Search for the cell housing the specified text and yield its (x, y) center coordinate. 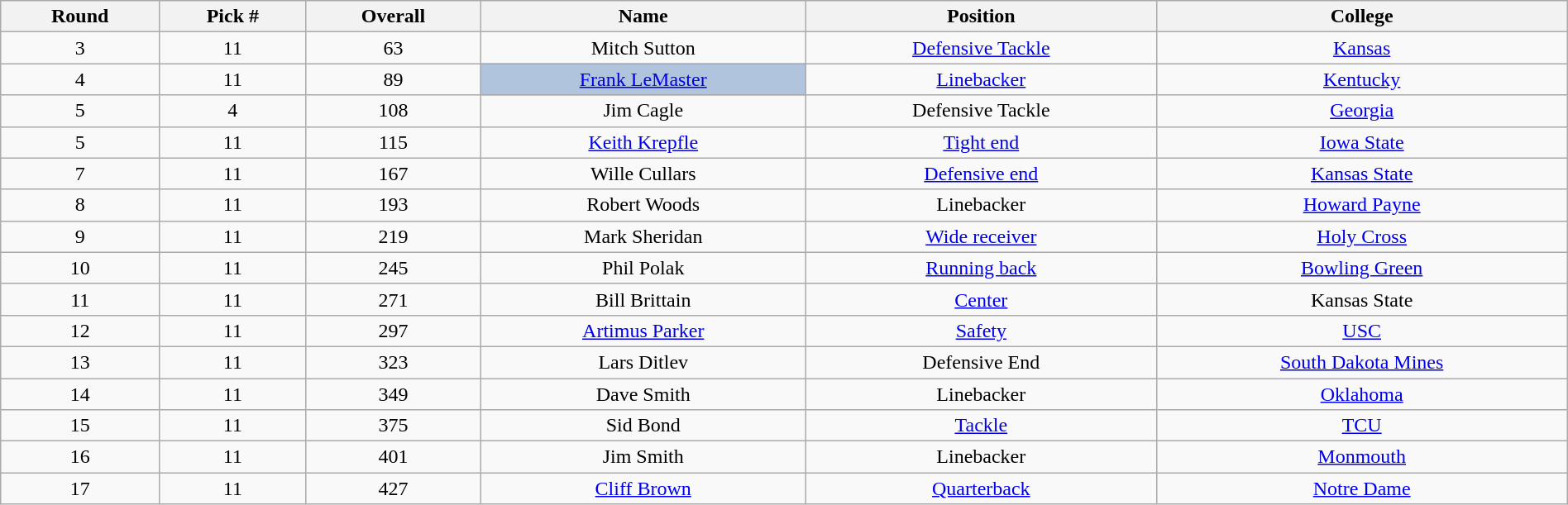
TCU (1361, 426)
Safety (982, 331)
Center (982, 299)
Wille Cullars (643, 174)
89 (394, 79)
167 (394, 174)
Wide receiver (982, 236)
Cliff Brown (643, 488)
South Dakota Mines (1361, 362)
Jim Smith (643, 457)
Dave Smith (643, 394)
9 (80, 236)
Holy Cross (1361, 236)
Oklahoma (1361, 394)
Robert Woods (643, 205)
Georgia (1361, 111)
Overall (394, 17)
401 (394, 457)
Round (80, 17)
Mitch Sutton (643, 48)
3 (80, 48)
245 (394, 268)
Notre Dame (1361, 488)
10 (80, 268)
Keith Krepfle (643, 142)
Bowling Green (1361, 268)
Defensive End (982, 362)
Kentucky (1361, 79)
375 (394, 426)
Pick # (233, 17)
12 (80, 331)
193 (394, 205)
349 (394, 394)
Howard Payne (1361, 205)
Monmouth (1361, 457)
Name (643, 17)
Sid Bond (643, 426)
427 (394, 488)
Quarterback (982, 488)
219 (394, 236)
Tackle (982, 426)
13 (80, 362)
7 (80, 174)
297 (394, 331)
Lars Ditlev (643, 362)
271 (394, 299)
Running back (982, 268)
USC (1361, 331)
Tight end (982, 142)
17 (80, 488)
Kansas (1361, 48)
Mark Sheridan (643, 236)
Frank LeMaster (643, 79)
Bill Brittain (643, 299)
Position (982, 17)
108 (394, 111)
Jim Cagle (643, 111)
14 (80, 394)
16 (80, 457)
College (1361, 17)
63 (394, 48)
8 (80, 205)
15 (80, 426)
Phil Polak (643, 268)
323 (394, 362)
Defensive end (982, 174)
Artimus Parker (643, 331)
Iowa State (1361, 142)
115 (394, 142)
